Detect which cell encompasses the target text, then output its (x, y) center coordinate. 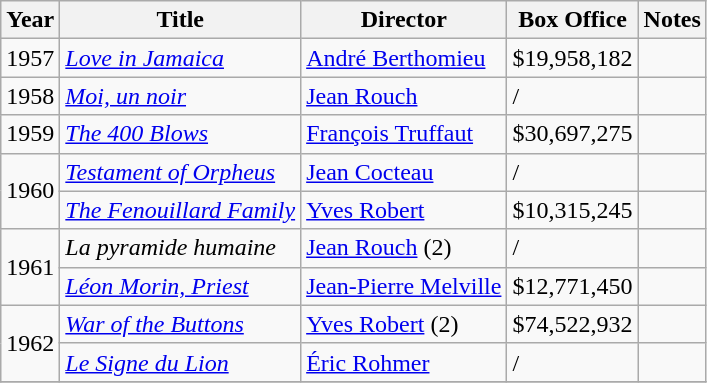
Éric Rohmer (404, 362)
1960 (30, 191)
The Fenouillard Family (180, 210)
Year (30, 20)
Notes (672, 20)
Jean Rouch (404, 96)
$10,315,245 (572, 210)
Yves Robert (2) (404, 324)
War of the Buttons (180, 324)
Jean-Pierre Melville (404, 286)
1958 (30, 96)
1962 (30, 343)
La pyramide humaine (180, 248)
$12,771,450 (572, 286)
1959 (30, 134)
Léon Morin, Priest (180, 286)
Love in Jamaica (180, 58)
Box Office (572, 20)
Le Signe du Lion (180, 362)
1957 (30, 58)
André Berthomieu (404, 58)
Director (404, 20)
$19,958,182 (572, 58)
1961 (30, 267)
Jean Rouch (2) (404, 248)
Moi, un noir (180, 96)
Yves Robert (404, 210)
Title (180, 20)
The 400 Blows (180, 134)
Jean Cocteau (404, 172)
François Truffaut (404, 134)
$74,522,932 (572, 324)
$30,697,275 (572, 134)
Testament of Orpheus (180, 172)
